Capture the cell that displays the provided text and extract its (x, y) central coordinate. 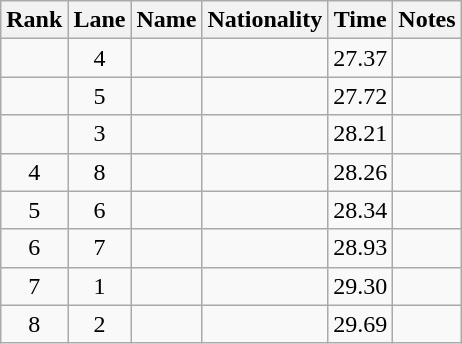
27.72 (360, 96)
29.69 (360, 324)
Nationality (265, 20)
27.37 (360, 58)
2 (100, 324)
28.34 (360, 210)
Time (360, 20)
28.21 (360, 134)
Notes (427, 20)
29.30 (360, 286)
28.26 (360, 172)
Rank (34, 20)
1 (100, 286)
Name (166, 20)
Lane (100, 20)
28.93 (360, 248)
3 (100, 134)
